Detect which cell encompasses the target text, then output its (x, y) center coordinate. 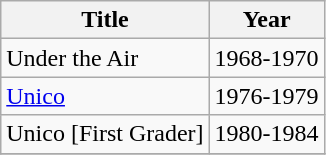
1968-1970 (266, 58)
Year (266, 20)
Unico [First Grader] (105, 134)
Under the Air (105, 58)
Title (105, 20)
1976-1979 (266, 96)
Unico (105, 96)
1980-1984 (266, 134)
